Pinpoint the cell where the given text exists, returning its [x, y] midpoint coordinate. 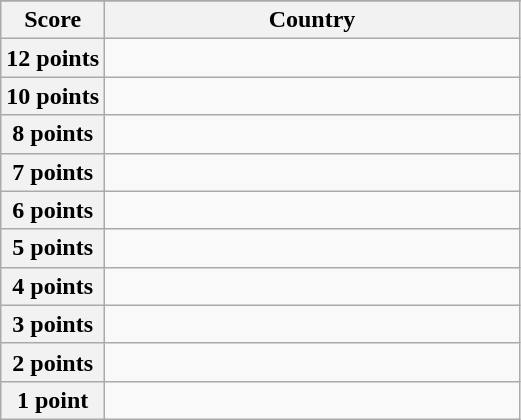
12 points [53, 58]
Country [312, 20]
7 points [53, 172]
6 points [53, 210]
10 points [53, 96]
8 points [53, 134]
4 points [53, 286]
Score [53, 20]
1 point [53, 400]
3 points [53, 324]
5 points [53, 248]
2 points [53, 362]
